Provide the (X, Y) coordinate of the cell's center where the given text is located.  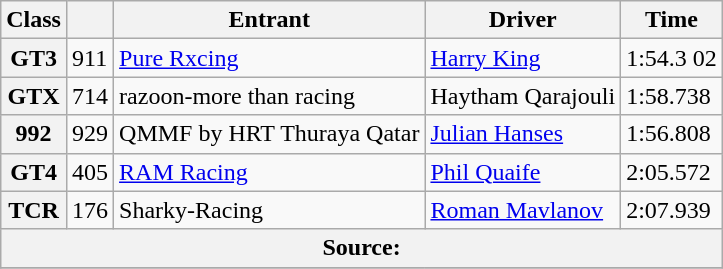
Roman Mavlanov (523, 210)
Entrant (270, 20)
Driver (523, 20)
405 (90, 172)
QMMF by HRT Thuraya Qatar (270, 134)
1:58.738 (672, 96)
Source: (362, 248)
929 (90, 134)
2:07.939 (672, 210)
Julian Hanses (523, 134)
Time (672, 20)
TCR (34, 210)
Sharky-Racing (270, 210)
Class (34, 20)
RAM Racing (270, 172)
razoon-more than racing (270, 96)
2:05.572 (672, 172)
911 (90, 58)
Harry King (523, 58)
GTX (34, 96)
1:54.3 02 (672, 58)
GT3 (34, 58)
992 (34, 134)
1:56.808 (672, 134)
714 (90, 96)
GT4 (34, 172)
Pure Rxcing (270, 58)
176 (90, 210)
Haytham Qarajouli (523, 96)
Phil Quaife (523, 172)
